Find where the given text appears and provide that cell's center as [X, Y] coordinate. 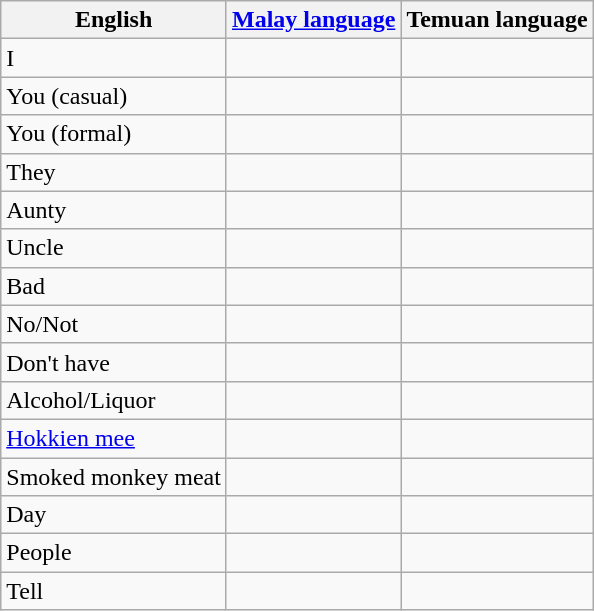
Smoked monkey meat [114, 477]
You (formal) [114, 134]
Malay language [313, 20]
Temuan language [497, 20]
Day [114, 515]
Bad [114, 286]
They [114, 172]
No/Not [114, 324]
English [114, 20]
Aunty [114, 210]
Tell [114, 591]
People [114, 553]
You (casual) [114, 96]
Don't have [114, 362]
Uncle [114, 248]
I [114, 58]
Alcohol/Liquor [114, 400]
Hokkien mee [114, 438]
